Scan for the cell matching the given text and deliver its (x, y) coordinate at center. 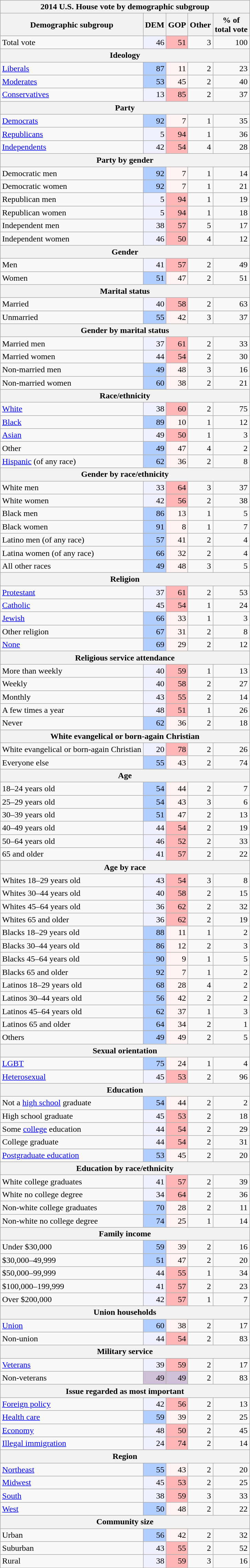
More than weekly (72, 671)
Marital status (125, 291)
Whites 45–64 years old (72, 906)
63 (231, 304)
$100,000–199,999 (72, 1286)
Others (72, 1038)
$50,000–99,999 (72, 1273)
Under $30,000 (72, 1247)
Illegal immigration (72, 1443)
Non-married men (72, 369)
Monthly (72, 697)
Black men (72, 514)
Postgraduate education (72, 1155)
White college graduates (72, 1181)
Education by race/ethnicity (125, 1168)
88 (155, 933)
Moderates (72, 82)
Veterans (72, 1365)
Latina women (of any race) (72, 553)
White women (72, 501)
Democratic men (72, 173)
Independent women (72, 239)
Hispanic (of any race) (72, 461)
10 (177, 422)
Race/ethnicity (125, 396)
All other races (72, 566)
Age by race (125, 867)
LGBT (72, 1064)
Democrats (72, 121)
Latinos 18–29 years old (72, 985)
Latinos 45–64 years old (72, 1011)
96 (231, 1077)
Health care (72, 1417)
Blacks 18–29 years old (72, 933)
Education (125, 1090)
Republican men (72, 200)
Women (72, 278)
West (72, 1509)
Urban (72, 1535)
White men (72, 487)
South (72, 1496)
Married men (72, 343)
Liberals (72, 68)
White no college degree (72, 1194)
Region (125, 1457)
Gender by marital status (125, 330)
Economy (72, 1430)
College graduate (72, 1142)
Suburban (72, 1548)
15 (231, 893)
% oftotal vote (231, 25)
Republican women (72, 213)
Union (72, 1325)
89 (155, 422)
Independent men (72, 226)
Non-white no college degree (72, 1221)
Everyone else (72, 762)
Religious service attendance (125, 658)
GOP (177, 25)
Blacks 45–64 years old (72, 959)
Married women (72, 356)
A few times a year (72, 710)
None (72, 645)
Community size (125, 1522)
Gender (125, 252)
Latino men (of any race) (72, 540)
Asian (72, 435)
Age (125, 775)
Over $200,000 (72, 1299)
Family income (125, 1234)
35 (231, 121)
25–29 years old (72, 802)
Ideology (125, 55)
Democratic women (72, 186)
6 (231, 802)
Non-married women (72, 383)
Religion (125, 579)
90 (155, 959)
78 (177, 749)
Catholic (72, 605)
40–49 years old (72, 828)
Never (72, 723)
Latinos 65 and older (72, 1024)
68 (155, 985)
DEM (155, 25)
Non-union (72, 1339)
Weekly (72, 684)
Sexual orientation (125, 1051)
50–64 years old (72, 841)
Blacks 30–44 years old (72, 946)
Unmarried (72, 317)
High school graduate (72, 1116)
9 (177, 959)
Rural (72, 1561)
Whites 18–29 years old (72, 880)
30–39 years old (72, 815)
2014 U.S. House vote by demographic subgroup (125, 7)
69 (155, 645)
87 (155, 68)
Latinos 30–44 years old (72, 998)
Union households (125, 1312)
Independents (72, 147)
Black (72, 422)
Military service (125, 1352)
White (72, 409)
Party by gender (125, 160)
Men (72, 265)
Republicans (72, 134)
Black women (72, 527)
Blacks 65 and older (72, 972)
Some college education (72, 1129)
Other religion (72, 632)
Foreign policy (72, 1404)
Total vote (72, 42)
70 (155, 1207)
Heterosexual (72, 1077)
Not a high school graduate (72, 1103)
Gender by race/ethnicity (125, 474)
Protestant (72, 592)
91 (155, 527)
100 (231, 42)
27 (231, 684)
$30,000–49,999 (72, 1260)
Jewish (72, 619)
85 (177, 95)
65 and older (72, 854)
Whites 30–44 years old (72, 893)
Issue regarded as most important (125, 1391)
Midwest (72, 1483)
Conservatives (72, 95)
Non-veterans (72, 1378)
Demographic subgroup (72, 25)
Northeast (72, 1470)
Non-white college graduates (72, 1207)
67 (155, 632)
Whites 65 and older (72, 920)
Married (72, 304)
18–24 years old (72, 788)
30 (231, 356)
Party (125, 108)
